Find where the given text appears and provide that cell's center as (X, Y) coordinate. 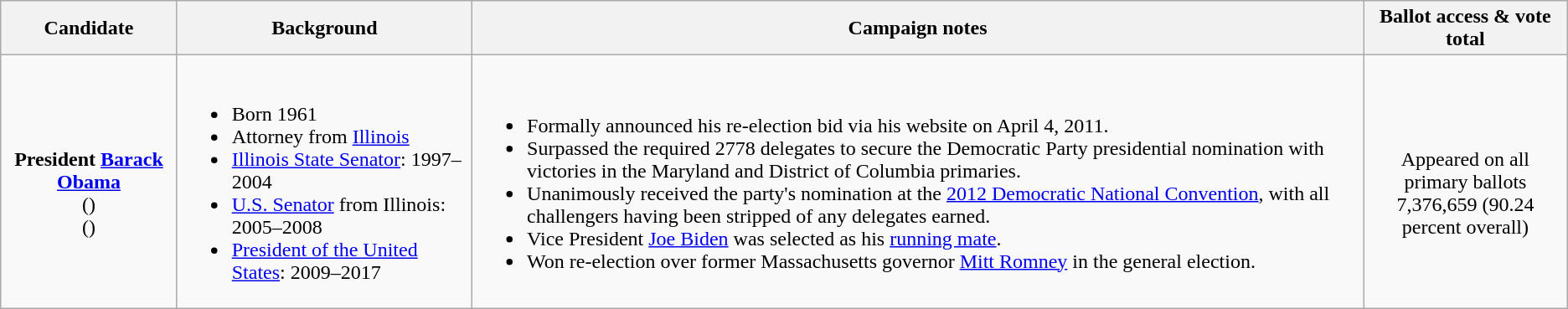
President Barack Obama ()() (89, 182)
Appeared on all primary ballots 7,376,659 (90.24 percent overall) (1466, 182)
Campaign notes (918, 28)
Candidate (89, 28)
Born 1961Attorney from IllinoisIllinois State Senator: 1997–2004U.S. Senator from Illinois: 2005–2008President of the United States: 2009–2017 (324, 182)
Background (324, 28)
Ballot access & vote total (1466, 28)
